For the text-containing cell, return its midpoint in [X, Y] coordinate format. 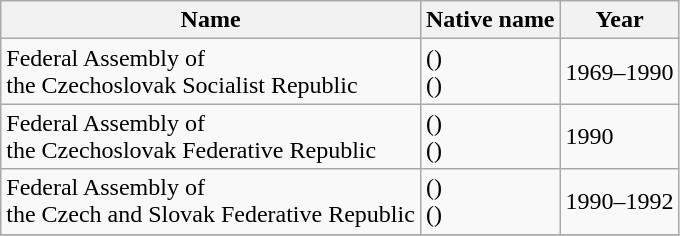
Name [211, 20]
Federal Assembly ofthe Czech and Slovak Federative Republic [211, 202]
1990 [620, 136]
Year [620, 20]
Native name [490, 20]
1969–1990 [620, 72]
Federal Assembly ofthe Czechoslovak Federative Republic [211, 136]
Federal Assembly ofthe Czechoslovak Socialist Republic [211, 72]
1990–1992 [620, 202]
